Extract the [x, y] coordinate from the center of the cell holding the provided text.  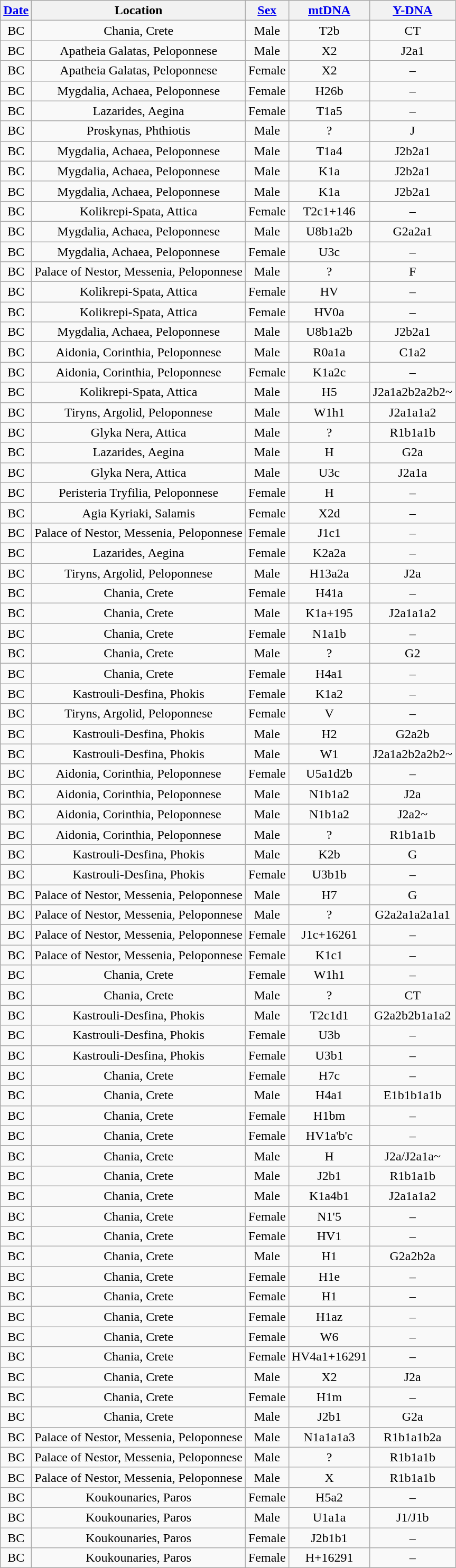
HV4a1+16291 [329, 1357]
T1a5 [329, 111]
K1a2c [329, 372]
W1 [329, 754]
T2c1+146 [329, 211]
J2a/J2a1a~ [412, 1156]
N1a1b [329, 634]
C1a2 [412, 352]
HV [329, 292]
K1a4b1 [329, 1196]
J1/J1b [412, 1517]
K2b [329, 854]
T1a4 [329, 151]
K1a+195 [329, 613]
HV1a'b'c [329, 1136]
Y-DNA [412, 11]
J2b1b1 [329, 1538]
G2a2b2a [412, 1257]
H+16291 [329, 1558]
G2a2a1a2a1a1 [412, 915]
K1c1 [329, 955]
Peristeria Tryfilia, Peloponnese [138, 493]
J1c+16261 [329, 935]
W6 [329, 1337]
J1c1 [329, 533]
R1b1a1b2a [412, 1437]
H41a [329, 593]
J2a1 [412, 51]
H7c [329, 1075]
HV1 [329, 1236]
G2a2b [412, 734]
N1a1a1a3 [329, 1437]
U1a1a [329, 1517]
H26b [329, 91]
H1e [329, 1277]
Sex [267, 11]
Proskynas, Phthiotis [138, 131]
F [412, 272]
U3b1b [329, 874]
T2c1d1 [329, 1015]
K2a2a [329, 553]
H5 [329, 392]
N1'5 [329, 1216]
R0a1a [329, 352]
J2a2~ [412, 814]
H13a2a [329, 573]
G2 [412, 654]
H1m [329, 1397]
HV0a [329, 312]
K1a2 [329, 694]
mtDNA [329, 11]
U3b1 [329, 1055]
H1az [329, 1317]
X2d [329, 513]
J2a1a [412, 473]
E1b1b1a1b [412, 1095]
H5a2 [329, 1497]
T2b [329, 31]
H1bm [329, 1116]
Date [16, 11]
H2 [329, 734]
J [412, 131]
H7 [329, 895]
Agia Kyriaki, Salamis [138, 513]
U5a1d2b [329, 774]
U3b [329, 1035]
Location [138, 11]
G2a2a1 [412, 231]
V [329, 714]
X [329, 1477]
G2a2b2b1a1a2 [412, 1015]
